Identify which cell holds the provided text, then report its [x, y] central coordinate. 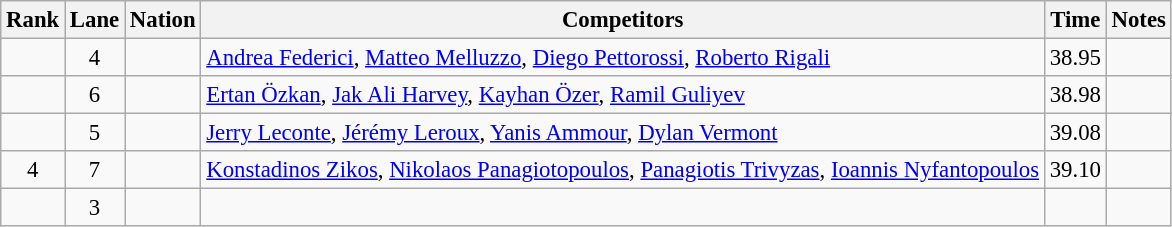
6 [95, 95]
38.98 [1075, 95]
5 [95, 133]
Competitors [622, 20]
38.95 [1075, 58]
Andrea Federici, Matteo Melluzzo, Diego Pettorossi, Roberto Rigali [622, 58]
3 [95, 208]
39.08 [1075, 133]
Ertan Özkan, Jak Ali Harvey, Kayhan Özer, Ramil Guliyev [622, 95]
7 [95, 170]
39.10 [1075, 170]
Konstadinos Zikos, Nikolaos Panagiotopoulos, Panagiotis Trivyzas, Ioannis Nyfantopoulos [622, 170]
Rank [33, 20]
Jerry Leconte, Jérémy Leroux, Yanis Ammour, Dylan Vermont [622, 133]
Lane [95, 20]
Notes [1138, 20]
Nation [163, 20]
Time [1075, 20]
